Return (X, Y) of the center of cell containing provided text 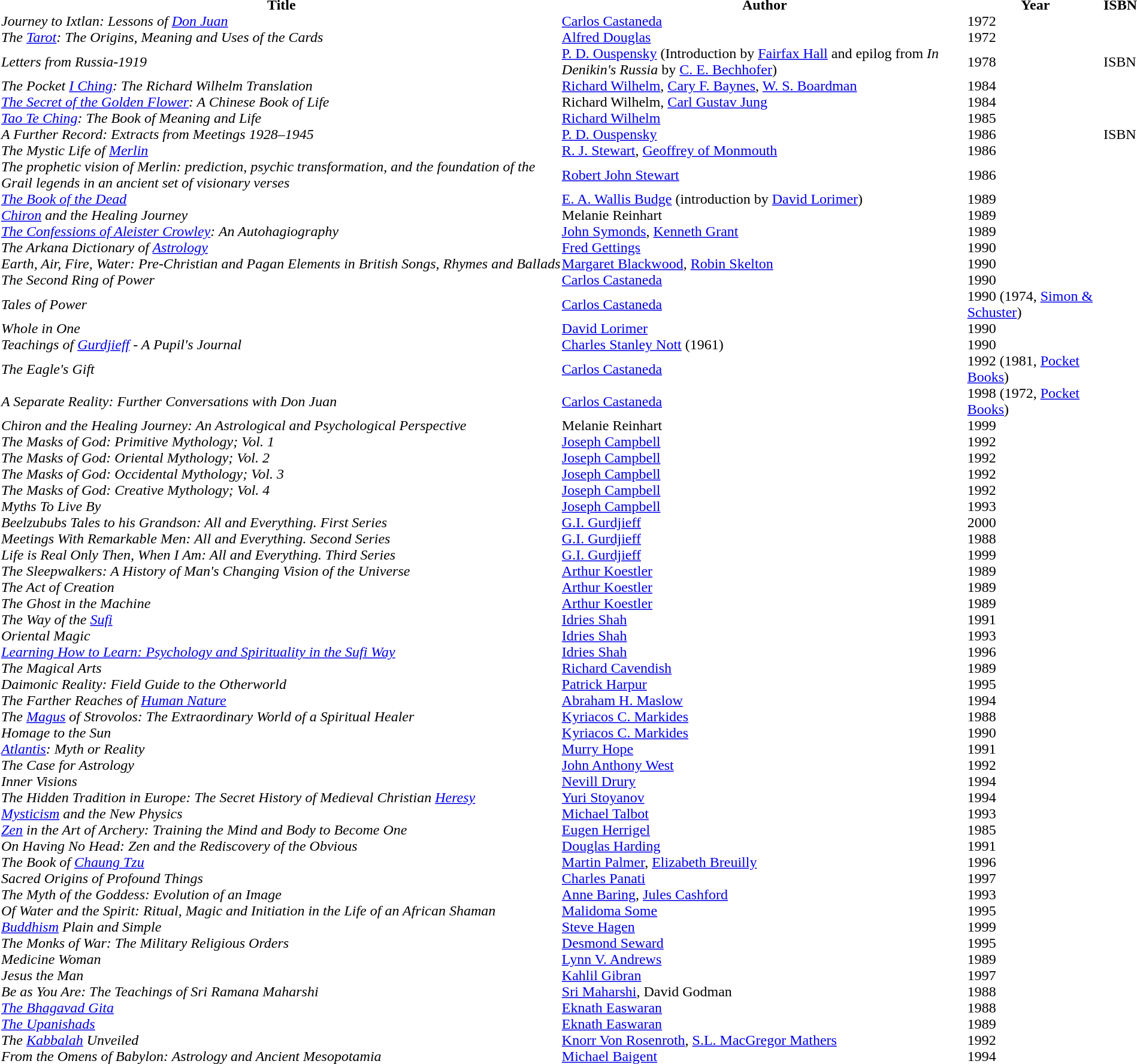
Medicine Woman (282, 960)
Richard Cavendish (764, 669)
The Case for Astrology (282, 766)
Jesus the Man (282, 975)
Earth, Air, Fire, Water: Pre-Christian and Pagan Elements in British Songs, Rhymes and Ballads (282, 264)
The Magus of Strovolos: The Extraordinary World of a Spiritual Healer (282, 717)
Learning How to Learn: Psychology and Spirituality in the Sufi Way (282, 652)
Douglas Harding (764, 846)
Knorr Von Rosenroth, S.L. MacGregor Mathers (764, 1040)
1992 (1981, Pocket Books) (1035, 369)
Fred Gettings (764, 248)
1978 (1035, 62)
On Having No Head: Zen and the Rediscovery of the Obvious (282, 846)
Chiron and the Healing Journey: An Astrological and Psychological Perspective (282, 425)
The Act of Creation (282, 587)
2000 (1035, 522)
Robert John Stewart (764, 175)
David Lorimer (764, 328)
Whole in One (282, 328)
Of Water and the Spirit: Ritual, Magic and Initiation in the Life of an African Shaman (282, 911)
Teachings of Gurdjieff - A Pupil's Journal (282, 345)
Meetings With Remarkable Men: All and Everything. Second Series (282, 539)
The Farther Reaches of Human Nature (282, 701)
The Book of the Dead (282, 199)
Tao Te Ching: The Book of Meaning and Life (282, 119)
A Separate Reality: Further Conversations with Don Juan (282, 401)
The Upanishads (282, 1024)
The Tarot: The Origins, Meaning and Uses of the Cards (282, 37)
Life is Real Only Then, When I Am: All and Everything. Third Series (282, 555)
Myths To Live By (282, 507)
Steve Hagen (764, 927)
Tales of Power (282, 304)
Yuri Stoyanov (764, 798)
Buddhism Plain and Simple (282, 927)
E. A. Wallis Budge (introduction by David Lorimer) (764, 199)
The Secret of the Golden Flower: A Chinese Book of Life (282, 102)
The Second Ring of Power (282, 280)
Inner Visions (282, 781)
Beelzububs Tales to his Grandson: All and Everything. First Series (282, 522)
The Myth of the Goddess: Evolution of an Image (282, 895)
Abraham H. Maslow (764, 701)
The Book of Chaung Tzu (282, 863)
The Pocket I Ching: The Richard Wilhelm Translation (282, 86)
The Mystic Life of Merlin (282, 151)
Murry Hope (764, 749)
Desmond Seward (764, 943)
R. J. Stewart, Geoffrey of Monmouth (764, 151)
Richard Wilhelm, Cary F. Baynes, W. S. Boardman (764, 86)
1998 (1972, Pocket Books) (1035, 401)
John Anthony West (764, 766)
Patrick Harpur (764, 684)
P. D. Ouspensky (Introduction by Fairfax Hall and epilog from In Denikin's Russia by C. E. Bechhofer) (764, 62)
Mysticism and the New Physics (282, 814)
The Confessions of Aleister Crowley: An Autohagiography (282, 231)
Malidoma Some (764, 911)
Be as You Are: The Teachings of Sri Ramana Maharshi (282, 992)
The Kabbalah Unveiled (282, 1040)
Oriental Magic (282, 636)
Charles Stanley Nott (1961) (764, 345)
Chiron and the Healing Journey (282, 216)
The Bhagavad Gita (282, 1008)
The Masks of God: Occidental Mythology; Vol. 3 (282, 474)
The prophetic vision of Merlin: prediction, psychic transformation, and the foundation of the Grail legends in an ancient set of visionary verses (282, 175)
The Arkana Dictionary of Astrology (282, 248)
Margaret Blackwood, Robin Skelton (764, 264)
Atlantis: Myth or Reality (282, 749)
Martin Palmer, Elizabeth Breuilly (764, 863)
The Masks of God: Creative Mythology; Vol. 4 (282, 490)
Letters from Russia-1919 (282, 62)
The Eagle's Gift (282, 369)
Zen in the Art of Archery: Training the Mind and Body to Become One (282, 830)
Michael Talbot (764, 814)
Nevill Drury (764, 781)
The Ghost in the Machine (282, 604)
Sri Maharshi, David Godman (764, 992)
The Sleepwalkers: A History of Man's Changing Vision of the Universe (282, 572)
Richard Wilhelm (764, 119)
The Way of the Sufi (282, 619)
Anne Baring, Jules Cashford (764, 895)
Sacred Origins of Profound Things (282, 878)
Daimonic Reality: Field Guide to the Otherworld (282, 684)
Richard Wilhelm, Carl Gustav Jung (764, 102)
Charles Panati (764, 878)
Homage to the Sun (282, 733)
Eugen Herrigel (764, 830)
P. D. Ouspensky (764, 134)
John Symonds, Kenneth Grant (764, 231)
The Magical Arts (282, 669)
The Hidden Tradition in Europe: The Secret History of Medieval Christian Heresy (282, 798)
The Monks of War: The Military Religious Orders (282, 943)
Lynn V. Andrews (764, 960)
The Masks of God: Oriental Mythology; Vol. 2 (282, 458)
Journey to Ixtlan: Lessons of Don Juan (282, 22)
1990 (1974, Simon & Schuster) (1035, 304)
A Further Record: Extracts from Meetings 1928–1945 (282, 134)
The Masks of God: Primitive Mythology; Vol. 1 (282, 442)
Kahlil Gibran (764, 975)
Alfred Douglas (764, 37)
